Return [X, Y] of the center of cell containing provided text 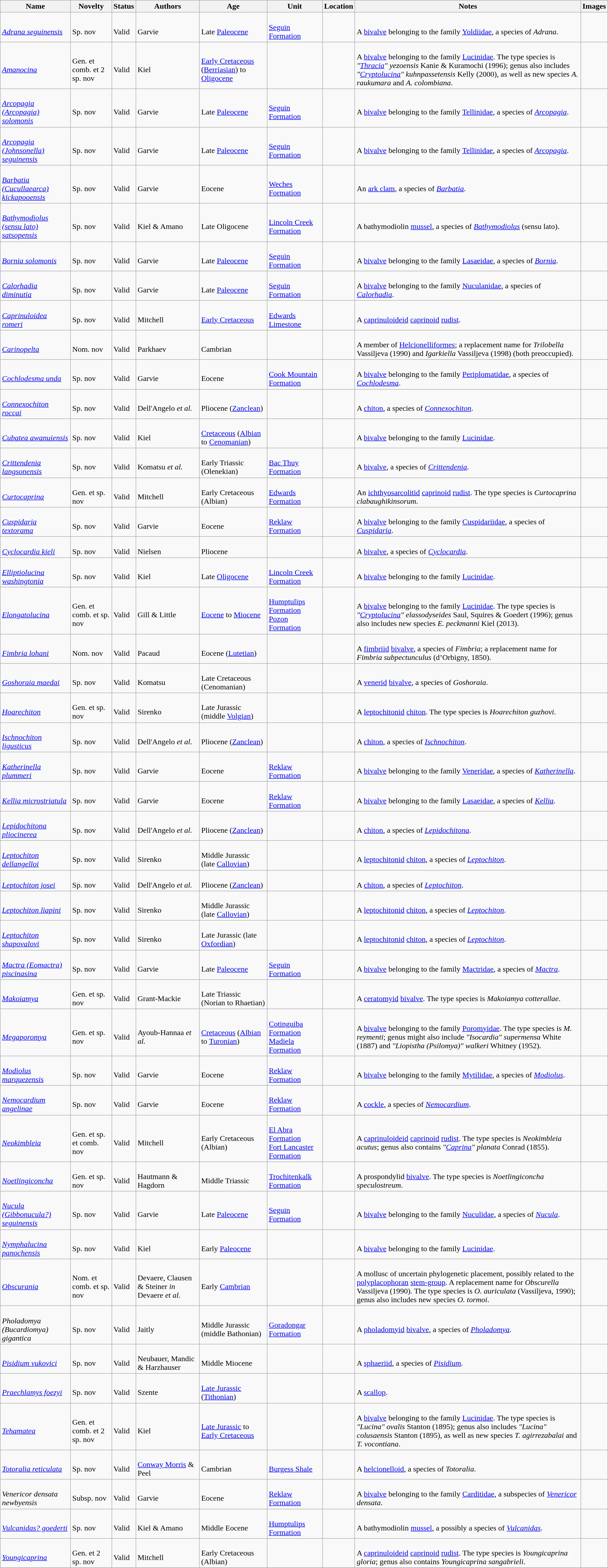
Leptochiton liapini [35, 906]
Amanocina [35, 65]
Subsp. nov [91, 1494]
Cochlodesma unda [35, 374]
Pliocene [233, 547]
A chiton, a species of Ischnochiton. [468, 737]
Eocene to Miocene [233, 611]
Caprinuloidea romeri [35, 315]
Late Jurassic to Early Cretaceous [233, 1427]
An ichthyosarcolitid caprinoid rudist. The type species is Curtocaprina clabaughikinsorum. [468, 493]
A bivalve belonging to the family Carditidae, a subspecies of Venericor densata. [468, 1494]
A member of Helcionelliformes; a replacement name for Trilobella Vassiljeva (1990) and Igarkiella Vassiljeva (1998) (both preoccupied). [468, 345]
Neokimbleia [35, 1138]
A bivalve belonging to the family Periplomatidae, a species of Cochlodesma. [468, 374]
Leptochiton shapovalovi [35, 935]
Cretaceous (Albian to Turonian) [233, 1033]
Elongatolucina [35, 611]
Crittendenia langsonensis [35, 463]
Connexochiton roccai [35, 404]
Bac Thuy Formation [295, 463]
Humptulips Formation [295, 1524]
Bornia solomonis [35, 256]
A caprinuloideid caprinoid rudist. The type species is Youngicaprina gloria; genus also contains Youngicaprina sangabrieli. [468, 1553]
A helcionelloid, a species of Totoralia. [468, 1465]
Cuspidaria textorama [35, 522]
Leptochiton dellangelloi [35, 855]
A chiton, a species of Lepidochitona. [468, 826]
Tehamatea [35, 1427]
Ischnochiton ligusticus [35, 737]
Early Cretaceous (Berriasian) to Oligocene [233, 65]
Name [35, 6]
Szente [167, 1388]
Nielsen [167, 547]
Early Triassic (Olenekian) [233, 463]
Conway Morris & Peel [167, 1465]
Youngicaprina [35, 1553]
Gen. et sp. et comb. nov [91, 1138]
Neubauer, Mandic & Harzhauser [167, 1359]
Bathymodiolus (sensu lato) satsopensis [35, 223]
A bivalve belonging to the family Lasaeidae, a species of Kellia. [468, 796]
A ceratomyid bivalve. The type species is Makoiamya cotterallae. [468, 994]
Humptulips Formation Pozon Formation [295, 611]
Hautmann & Hagdorn [167, 1176]
Early Paleocene [233, 1244]
Middle Jurassic (middle Bathonian) [233, 1325]
Totoralia reticulata [35, 1465]
Grant-Mackie [167, 994]
Goradongar Formation [295, 1325]
Early Cambrian [233, 1282]
A bivalve belonging to the family Lasaeidae, a species of Bornia. [468, 256]
Late Jurassic (late Oxfordian) [233, 935]
Elliptiolucina washingtonia [35, 572]
A leptochitonid chiton. The type species is Hoarechiton guzhovi. [468, 708]
Mactra (Eomactra) piscinasina [35, 965]
Adrana seguinensis [35, 27]
Eocene (Lutetian) [233, 649]
Curtocaprina [35, 493]
Megaporomya [35, 1033]
A sphaeriid, a species of Pisidium. [468, 1359]
Katherinella plummeri [35, 767]
Late Jurassic (middle Volgian) [233, 708]
Calorhadia diminutia [35, 286]
An ark clam, a species of Barbatia. [468, 184]
A bivalve belonging to the family Cuspidariidae, a species of Cuspidaria. [468, 522]
Fimbria lohani [35, 649]
Gill & Little [167, 611]
Komatsu [167, 678]
Burgess Shale [295, 1465]
Goshoraia maedai [35, 678]
A bivalve belonging to the family Mactridae, a species of Mactra. [468, 965]
A bathymodiolin mussel, a species of Bathymodiolus (sensu lato). [468, 223]
Venericor densata newbyensis [35, 1494]
Trochitenkalk Formation [295, 1176]
A bivalve belonging to the family Mytilidae, a species of Modiolus. [468, 1071]
Early Cretaceous [233, 315]
Cook Mountain Formation [295, 374]
Cyclocardia kieli [35, 547]
Makoiamya [35, 994]
A bivalve belonging to the family Veneridae, a species of Katherinella. [468, 767]
Gen. et comb. et sp. nov [91, 611]
A bivalve, a species of Crittendenia. [468, 463]
El Abra Formation Fort Lancaster Formation [295, 1138]
Modiolus marquezensis [35, 1071]
Novelty [91, 6]
Edwards Limestone [295, 315]
A caprinuloideid caprinoid rudist. The type species is Neokimbleia acutus; genus also contains "Caprina" planata Conrad (1855). [468, 1138]
Arcopagia (Arcopagia) solomonis [35, 108]
Cotinguiba Formation Madiela Formation [295, 1033]
Pacaud [167, 649]
Nom. et comb. et sp. nov [91, 1282]
A bivalve belonging to the family Nuculidae, a species of Nucula. [468, 1210]
A pholadomyid bivalve, a species of Pholadomya. [468, 1325]
Obscurania [35, 1282]
Weches Formation [295, 184]
Unit [295, 6]
A cockle, a species of Nemocardium. [468, 1100]
A prospondylid bivalve. The type species is Noetlingiconcha speculostreum. [468, 1176]
Praechlamys foezyi [35, 1388]
Notes [468, 6]
Barbatia (Cucullaearca) kickapooensis [35, 184]
Status [124, 6]
Carinopelta [35, 345]
Pisidium vukovici [35, 1359]
Cretaceous (Albian to Cenomanian) [233, 434]
A venerid bivalve, a species of Goshoraia. [468, 678]
A fimbriid bivalve, a species of Fimbria; a replacement name for Fimbria subpectunculus (d’Orbigny, 1850). [468, 649]
A bivalve belonging to the family Nuculanidae, a species of Calorhadia. [468, 286]
Arcopagia (Johnsonella) seguinensis [35, 146]
A bivalve, a species of Cyclocardia. [468, 547]
Age [233, 6]
Kellia microstriatula [35, 796]
Parkhaev [167, 345]
Late Jurassic (Tithonian) [233, 1388]
Leptochiton josei [35, 881]
Komatsu et al. [167, 463]
Middle Miocene [233, 1359]
Nymphalucina panochensis [35, 1244]
A bivalve belonging to the family Yoldiidae, a species of Adrana. [468, 27]
Hoarechiton [35, 708]
A chiton, a species of Leptochiton. [468, 881]
Cubatea awanuiensis [35, 434]
A scallop. [468, 1388]
Edwards Formation [295, 493]
Ayoub-Hannaa et al. [167, 1033]
Gen. et 2 sp. nov [91, 1553]
Nemocardium angelinae [35, 1100]
Pholadomya (Bucardiomya) gigantica [35, 1325]
Jaitly [167, 1325]
Images [594, 6]
A chiton, a species of Connexochiton. [468, 404]
Nucula (Gibbonucula?) seguinensis [35, 1210]
Late Cretaceous (Cenomanian) [233, 678]
Middle Eocene [233, 1524]
Middle Triassic [233, 1176]
Location [339, 6]
Authors [167, 6]
Lepidochitona pliocinerea [35, 826]
A bathymodiolin mussel, a possibly a species of Vulcanidas. [468, 1524]
Noetlingiconcha [35, 1176]
A caprinuloideid caprinoid rudist. [468, 315]
Devaere, Clausen & Steiner in Devaere et al. [167, 1282]
Late Triassic (Norian to Rhaetian) [233, 994]
Vulcanidas? goederti [35, 1524]
